Pinpoint the cell where the given text exists, returning its [x, y] midpoint coordinate. 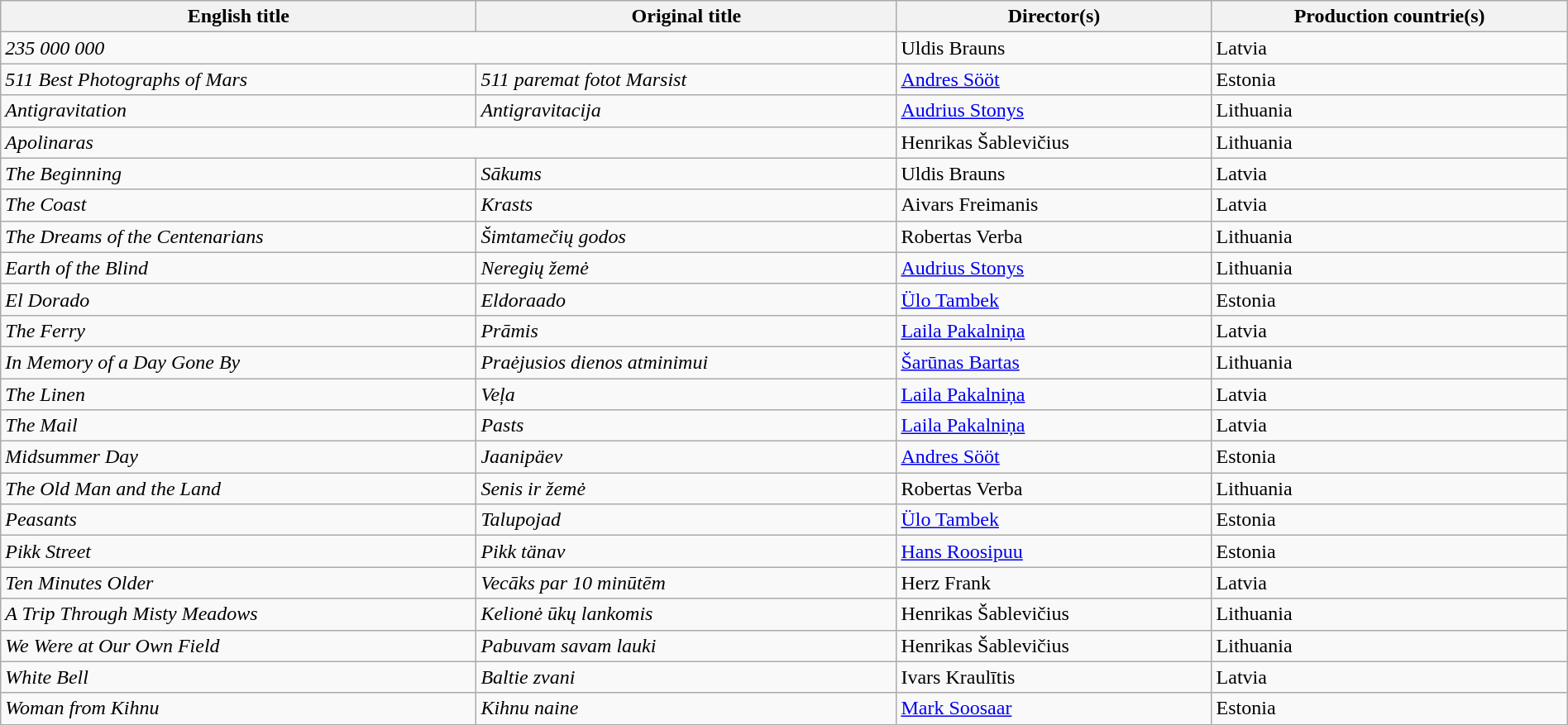
Praėjusios dienos atminimui [686, 362]
Senis ir žemė [686, 489]
Neregių žemė [686, 268]
The Mail [238, 426]
Veļa [686, 394]
The Linen [238, 394]
Apolinaras [448, 142]
White Bell [238, 677]
Kihnu naine [686, 708]
Šarūnas Bartas [1054, 362]
The Beginning [238, 174]
Woman from Kihnu [238, 708]
English title [238, 17]
Pikk tänav [686, 551]
Krasts [686, 205]
Midsummer Day [238, 457]
Hans Roosipuu [1054, 551]
Ivars Kraulītis [1054, 677]
Vecāks par 10 minūtēm [686, 583]
Production countrie(s) [1389, 17]
511 paremat fotot Marsist [686, 79]
In Memory of a Day Gone By [238, 362]
Kelionė ūkų lankomis [686, 614]
235 000 000 [448, 48]
511 Best Photographs of Mars [238, 79]
Peasants [238, 520]
Šimtamečių godos [686, 236]
Talupojad [686, 520]
Director(s) [1054, 17]
We Were at Our Own Field [238, 646]
Herz Frank [1054, 583]
Pasts [686, 426]
Mark Soosaar [1054, 708]
A Trip Through Misty Meadows [238, 614]
The Ferry [238, 331]
El Dorado [238, 299]
Antigravitacija [686, 111]
Pabuvam savam lauki [686, 646]
Jaanipäev [686, 457]
The Old Man and the Land [238, 489]
Antigravitation [238, 111]
Baltie zvani [686, 677]
Ten Minutes Older [238, 583]
Eldoraado [686, 299]
The Coast [238, 205]
Earth of the Blind [238, 268]
Sākums [686, 174]
The Dreams of the Centenarians [238, 236]
Aivars Freimanis [1054, 205]
Prāmis [686, 331]
Original title [686, 17]
Pikk Street [238, 551]
